Find where the given text appears and provide that cell's center as (X, Y) coordinate. 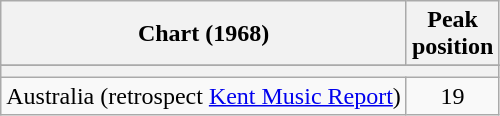
Chart (1968) (204, 34)
Australia (retrospect Kent Music Report) (204, 96)
Peakposition (452, 34)
19 (452, 96)
